For the text-containing cell, return its midpoint in (x, y) coordinate format. 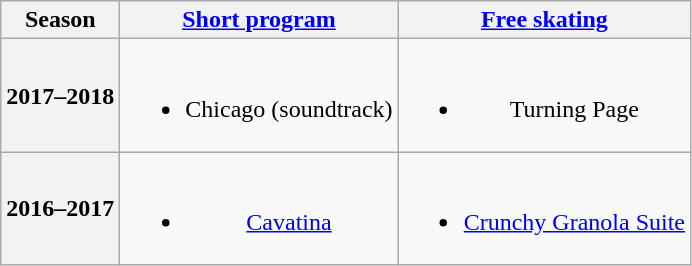
2017–2018 (60, 96)
Free skating (544, 20)
Short program (259, 20)
Turning Page (544, 96)
Crunchy Granola Suite (544, 208)
Season (60, 20)
2016–2017 (60, 208)
Chicago (soundtrack) (259, 96)
Cavatina (259, 208)
